Pinpoint the cell where the given text exists, returning its [x, y] midpoint coordinate. 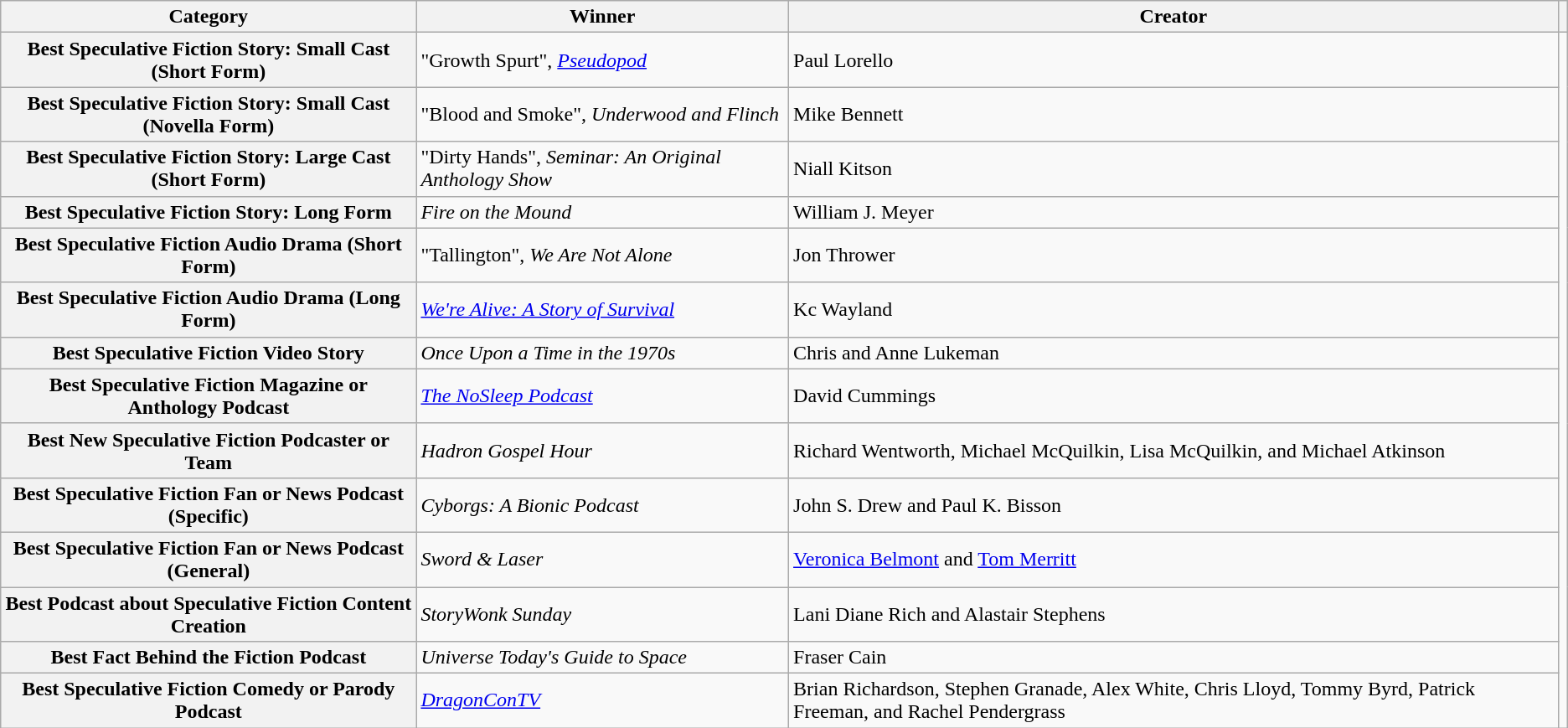
Best Speculative Fiction Fan or News Podcast (Specific) [209, 504]
Fraser Cain [1174, 658]
Niall Kitson [1174, 169]
Best Podcast about Speculative Fiction Content Creation [209, 613]
Category [209, 17]
"Growth Spurt", Pseudopod [603, 60]
Sword & Laser [603, 560]
"Blood and Smoke", Underwood and Flinch [603, 114]
Richard Wentworth, Michael McQuilkin, Lisa McQuilkin, and Michael Atkinson [1174, 451]
Best Speculative Fiction Audio Drama (Long Form) [209, 310]
Mike Bennett [1174, 114]
Veronica Belmont and Tom Merritt [1174, 560]
Lani Diane Rich and Alastair Stephens [1174, 613]
Chris and Anne Lukeman [1174, 353]
Fire on the Mound [603, 212]
Best Speculative Fiction Story: Small Cast (Novella Form) [209, 114]
Hadron Gospel Hour [603, 451]
The NoSleep Podcast [603, 395]
Universe Today's Guide to Space [603, 658]
Kc Wayland [1174, 310]
Best Speculative Fiction Magazine or Anthology Podcast [209, 395]
Best Speculative Fiction Fan or News Podcast (General) [209, 560]
William J. Meyer [1174, 212]
Best Speculative Fiction Comedy or Parody Podcast [209, 700]
Best Speculative Fiction Story: Long Form [209, 212]
Paul Lorello [1174, 60]
StoryWonk Sunday [603, 613]
Creator [1174, 17]
John S. Drew and Paul K. Bisson [1174, 504]
Once Upon a Time in the 1970s [603, 353]
"Tallington", We Are Not Alone [603, 255]
Best New Speculative Fiction Podcaster or Team [209, 451]
Brian Richardson, Stephen Granade, Alex White, Chris Lloyd, Tommy Byrd, Patrick Freeman, and Rachel Pendergrass [1174, 700]
We're Alive: A Story of Survival [603, 310]
Cyborgs: A Bionic Podcast [603, 504]
"Dirty Hands", Seminar: An Original Anthology Show [603, 169]
Jon Thrower [1174, 255]
DragonConTV [603, 700]
Best Fact Behind the Fiction Podcast [209, 658]
David Cummings [1174, 395]
Winner [603, 17]
Best Speculative Fiction Video Story [209, 353]
Best Speculative Fiction Story: Large Cast (Short Form) [209, 169]
Best Speculative Fiction Story: Small Cast (Short Form) [209, 60]
Best Speculative Fiction Audio Drama (Short Form) [209, 255]
